Determine the [X, Y] coordinate at the center of the cell enclosing the given text.  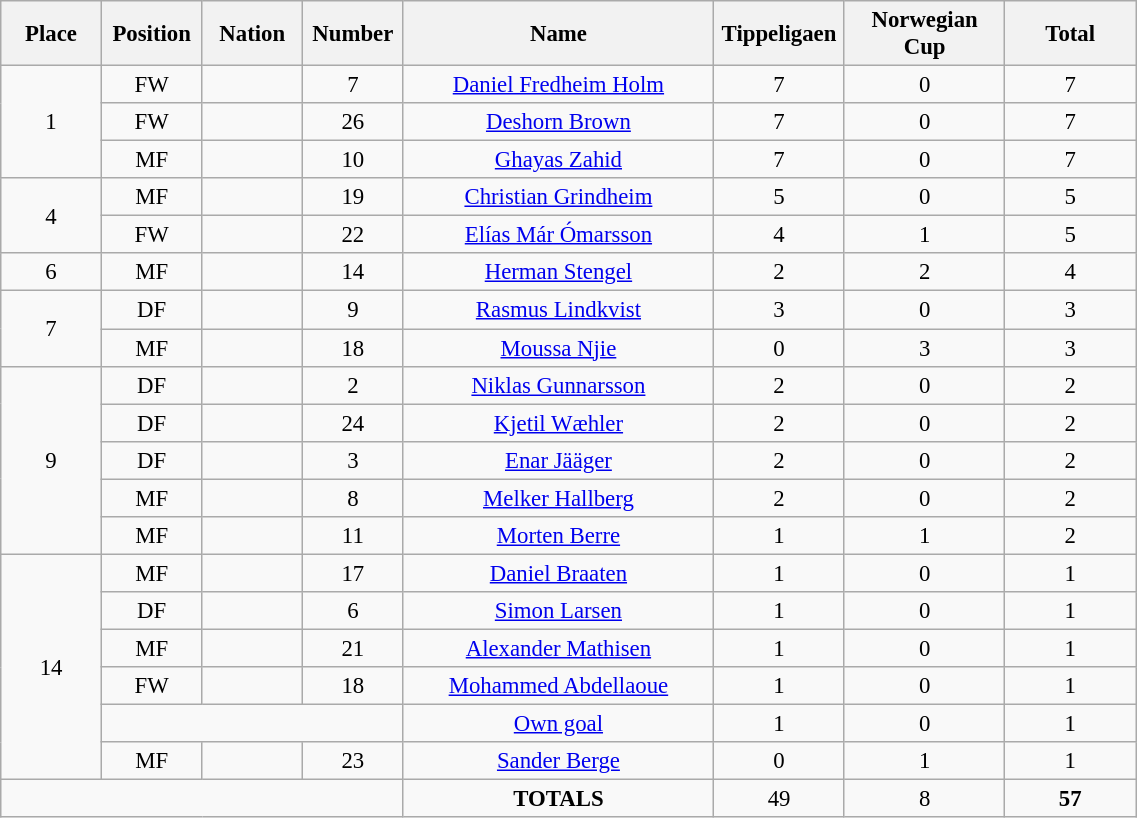
Number [354, 34]
Name [558, 34]
Enar Jääger [558, 460]
Sander Berge [558, 761]
Simon Larsen [558, 611]
Herman Stengel [558, 273]
Position [152, 34]
Moussa Njie [558, 348]
Own goal [558, 724]
Tippeligaen [780, 34]
23 [354, 761]
Total [1070, 34]
Nation [252, 34]
24 [354, 423]
TOTALS [558, 799]
22 [354, 235]
Morten Berre [558, 536]
Melker Hallberg [558, 498]
Niklas Gunnarsson [558, 385]
Christian Grindheim [558, 197]
Alexander Mathisen [558, 648]
Mohammed Abdellaoue [558, 686]
Norwegian Cup [924, 34]
Elías Már Ómarsson [558, 235]
Rasmus Lindkvist [558, 310]
10 [354, 160]
Place [52, 34]
21 [354, 648]
Daniel Fredheim Holm [558, 85]
11 [354, 536]
Deshorn Brown [558, 122]
Ghayas Zahid [558, 160]
26 [354, 122]
Kjetil Wæhler [558, 423]
Daniel Braaten [558, 573]
49 [780, 799]
57 [1070, 799]
19 [354, 197]
17 [354, 573]
